For the text-containing cell, return its midpoint in [X, Y] coordinate format. 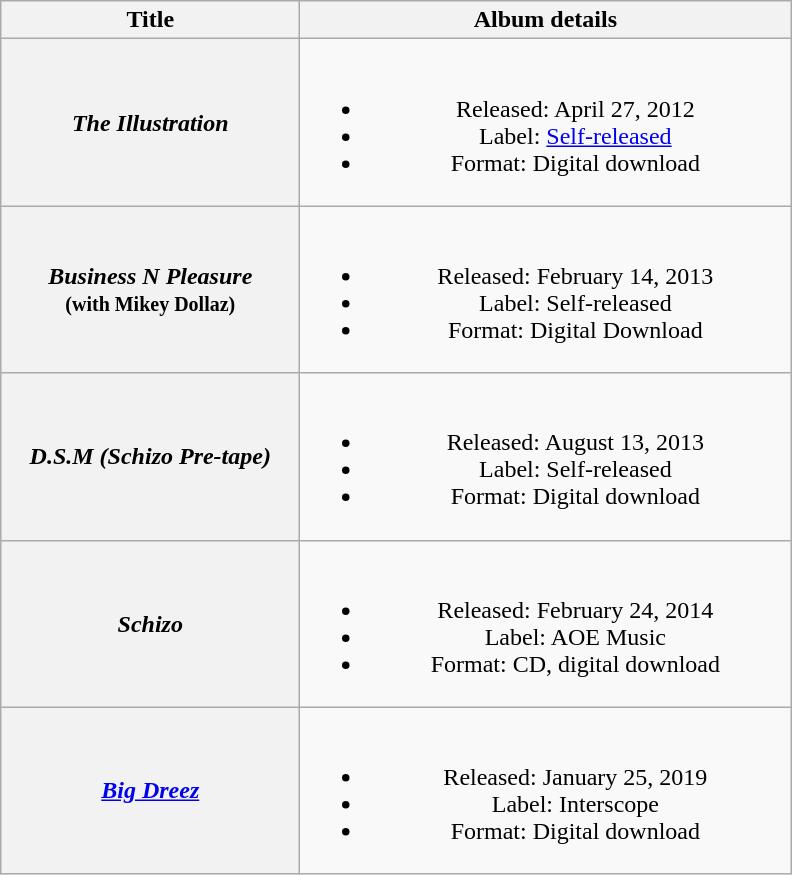
Released: August 13, 2013Label: Self-releasedFormat: Digital download [546, 456]
Title [150, 20]
Released: February 14, 2013Label: Self-releasedFormat: Digital Download [546, 290]
Released: April 27, 2012Label: Self-releasedFormat: Digital download [546, 122]
Business N Pleasure(with Mikey Dollaz) [150, 290]
Schizo [150, 624]
Released: January 25, 2019Label: InterscopeFormat: Digital download [546, 790]
The Illustration [150, 122]
Released: February 24, 2014Label: AOE MusicFormat: CD, digital download [546, 624]
D.S.M (Schizo Pre-tape) [150, 456]
Album details [546, 20]
Big Dreez [150, 790]
